Provide the [X, Y] coordinate of the cell's center where the given text is located.  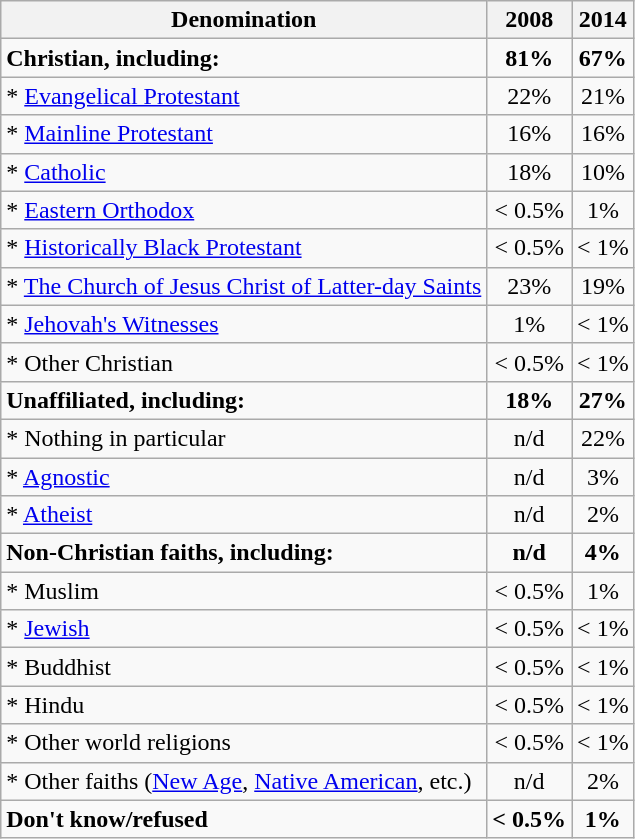
10% [604, 172]
4% [604, 553]
* Atheist [244, 515]
81% [530, 58]
2008 [530, 20]
* Jehovah's Witnesses [244, 324]
* Buddhist [244, 667]
* Other world religions [244, 743]
Unaffiliated, including: [244, 400]
* Agnostic [244, 477]
Christian, including: [244, 58]
* Catholic [244, 172]
Non-Christian faiths, including: [244, 553]
* Muslim [244, 591]
67% [604, 58]
23% [530, 286]
* Evangelical Protestant [244, 96]
2014 [604, 20]
* The Church of Jesus Christ of Latter-day Saints [244, 286]
Don't know/refused [244, 819]
* Historically Black Protestant [244, 248]
* Other faiths (New Age, Native American, etc.) [244, 781]
* Hindu [244, 705]
* Nothing in particular [244, 438]
27% [604, 400]
* Mainline Protestant [244, 134]
21% [604, 96]
* Jewish [244, 629]
* Other Christian [244, 362]
* Eastern Orthodox [244, 210]
Denomination [244, 20]
3% [604, 477]
19% [604, 286]
